Provide the (X, Y) coordinate of the cell's center where the given text is located.  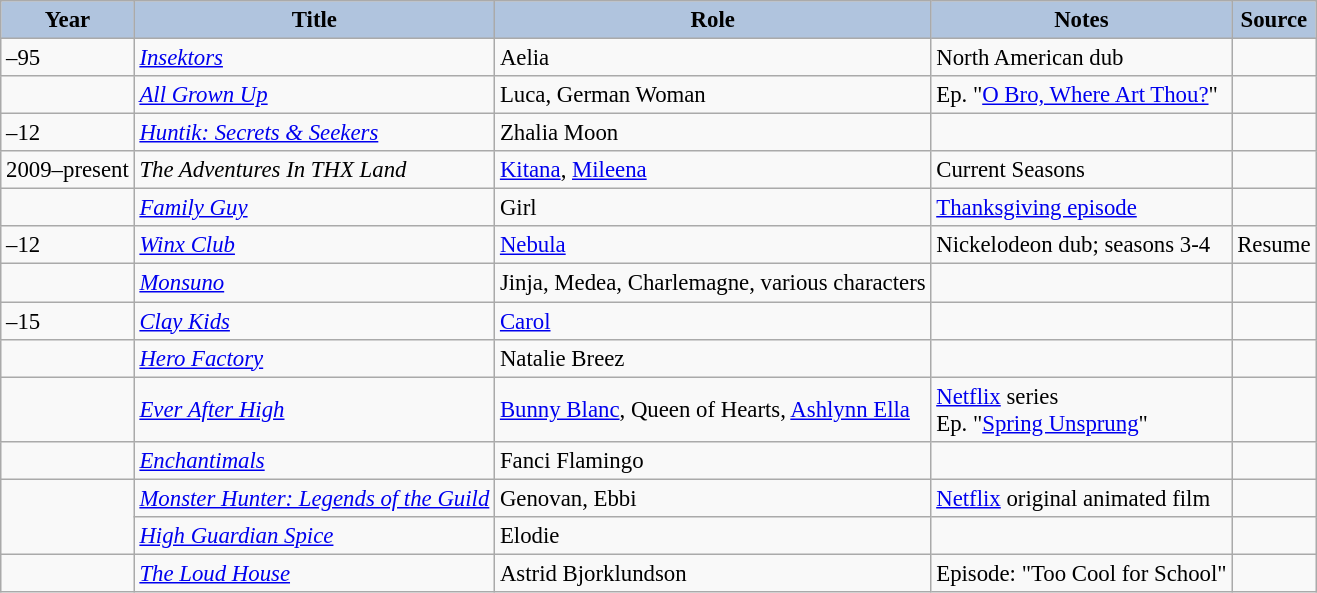
Jinja, Medea, Charlemagne, various characters (713, 283)
Resume (1274, 245)
Elodie (713, 536)
Ever After High (314, 410)
–15 (68, 321)
Monster Hunter: Legends of the Guild (314, 498)
Netflix original animated film (1082, 498)
Episode: "Too Cool for School" (1082, 573)
Girl (713, 208)
2009–present (68, 170)
High Guardian Spice (314, 536)
Ep. "O Bro, Where Art Thou?" (1082, 95)
Natalie Breez (713, 358)
Insektors (314, 58)
Source (1274, 20)
Aelia (713, 58)
Netflix seriesEp. "Spring Unsprung" (1082, 410)
Kitana, Mileena (713, 170)
Luca, German Woman (713, 95)
Winx Club (314, 245)
Current Seasons (1082, 170)
Zhalia Moon (713, 133)
Year (68, 20)
Nebula (713, 245)
–95 (68, 58)
Huntik: Secrets & Seekers (314, 133)
All Grown Up (314, 95)
Clay Kids (314, 321)
Enchantimals (314, 460)
Fanci Flamingo (713, 460)
Family Guy (314, 208)
Hero Factory (314, 358)
Genovan, Ebbi (713, 498)
Monsuno (314, 283)
Carol (713, 321)
The Adventures In THX Land (314, 170)
Title (314, 20)
Role (713, 20)
The Loud House (314, 573)
Thanksgiving episode (1082, 208)
Notes (1082, 20)
Astrid Bjorklundson (713, 573)
North American dub (1082, 58)
Nickelodeon dub; seasons 3-4 (1082, 245)
Bunny Blanc, Queen of Hearts, Ashlynn Ella (713, 410)
